Capture the cell that displays the provided text and extract its [X, Y] central coordinate. 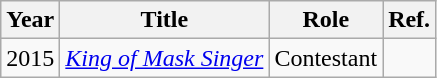
Contestant [326, 58]
Title [164, 20]
2015 [30, 58]
King of Mask Singer [164, 58]
Year [30, 20]
Ref. [410, 20]
Role [326, 20]
